Output the (x, y) coordinate of the center of the cell containing the given text.  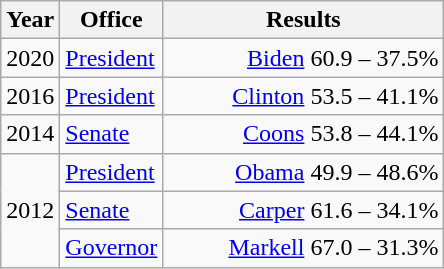
Governor (112, 248)
2014 (30, 134)
Results (304, 20)
Obama 49.9 – 48.6% (304, 172)
Office (112, 20)
Coons 53.8 – 44.1% (304, 134)
2016 (30, 96)
Year (30, 20)
Carper 61.6 – 34.1% (304, 210)
2012 (30, 210)
Markell 67.0 – 31.3% (304, 248)
2020 (30, 58)
Clinton 53.5 – 41.1% (304, 96)
Biden 60.9 – 37.5% (304, 58)
